Provide the [X, Y] coordinate of the cell's center where the given text is located.  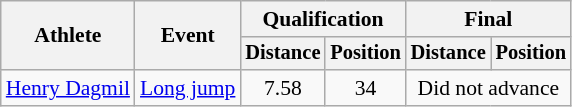
7.58 [282, 88]
Long jump [188, 88]
Qualification [322, 19]
Did not advance [488, 88]
Final [488, 19]
Event [188, 36]
34 [365, 88]
Athlete [68, 36]
Henry Dagmil [68, 88]
